Determine the [x, y] coordinate at the center of the cell enclosing the given text.  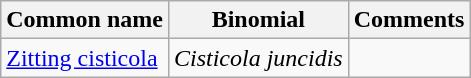
Common name [85, 20]
Binomial [258, 20]
Zitting cisticola [85, 58]
Comments [409, 20]
Cisticola juncidis [258, 58]
